Pinpoint the cell where the given text exists, returning its (X, Y) midpoint coordinate. 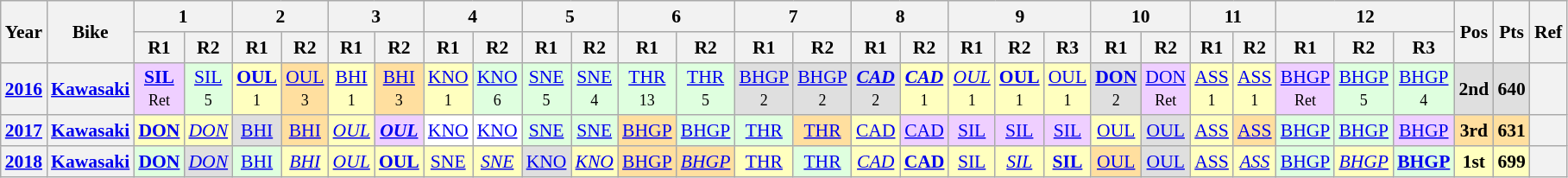
Year (24, 31)
5 (570, 16)
10 (1141, 16)
Pts (1512, 31)
3 (376, 16)
SILRet (159, 88)
SNE4 (595, 88)
THR5 (706, 88)
2017 (24, 131)
2nd (1474, 88)
1 (183, 16)
BHGP4 (1424, 88)
Bike (90, 31)
631 (1512, 131)
9 (1020, 16)
4 (473, 16)
699 (1512, 162)
11 (1232, 16)
SIL5 (208, 88)
DON2 (1116, 88)
THR13 (647, 88)
3rd (1474, 131)
12 (1365, 16)
2 (280, 16)
BHGP5 (1363, 88)
2018 (24, 162)
640 (1512, 88)
BHI3 (399, 88)
8 (901, 16)
Ref (1548, 31)
1st (1474, 162)
OUL3 (305, 88)
BHGPRet (1306, 88)
DONRet (1165, 88)
BHI1 (352, 88)
KNO1 (449, 88)
7 (792, 16)
KNO6 (497, 88)
CAD2 (876, 88)
Pos (1474, 31)
2016 (24, 88)
6 (677, 16)
CAD1 (925, 88)
SNE5 (547, 88)
